From the cell containing the given text, extract its center point as [X, Y] coordinate. 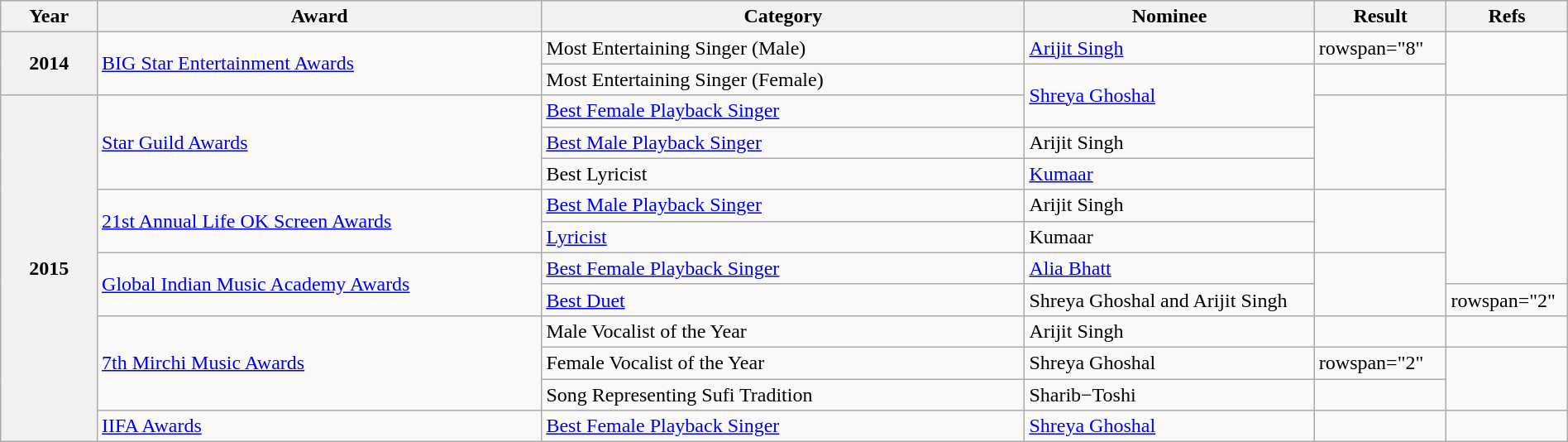
21st Annual Life OK Screen Awards [319, 221]
Most Entertaining Singer (Male) [783, 48]
Song Representing Sufi Tradition [783, 395]
rowspan="8" [1380, 48]
Best Lyricist [783, 174]
Best Duet [783, 300]
Star Guild Awards [319, 142]
2015 [50, 268]
Result [1380, 17]
Year [50, 17]
Nominee [1169, 17]
2014 [50, 64]
Refs [1507, 17]
Lyricist [783, 237]
Alia Bhatt [1169, 268]
IIFA Awards [319, 426]
Female Vocalist of the Year [783, 363]
Shreya Ghoshal and Arijit Singh [1169, 300]
Most Entertaining Singer (Female) [783, 79]
Global Indian Music Academy Awards [319, 284]
Male Vocalist of the Year [783, 331]
BIG Star Entertainment Awards [319, 64]
Sharib−Toshi [1169, 395]
Award [319, 17]
Category [783, 17]
7th Mirchi Music Awards [319, 363]
